Capture the cell that displays the provided text and extract its (x, y) central coordinate. 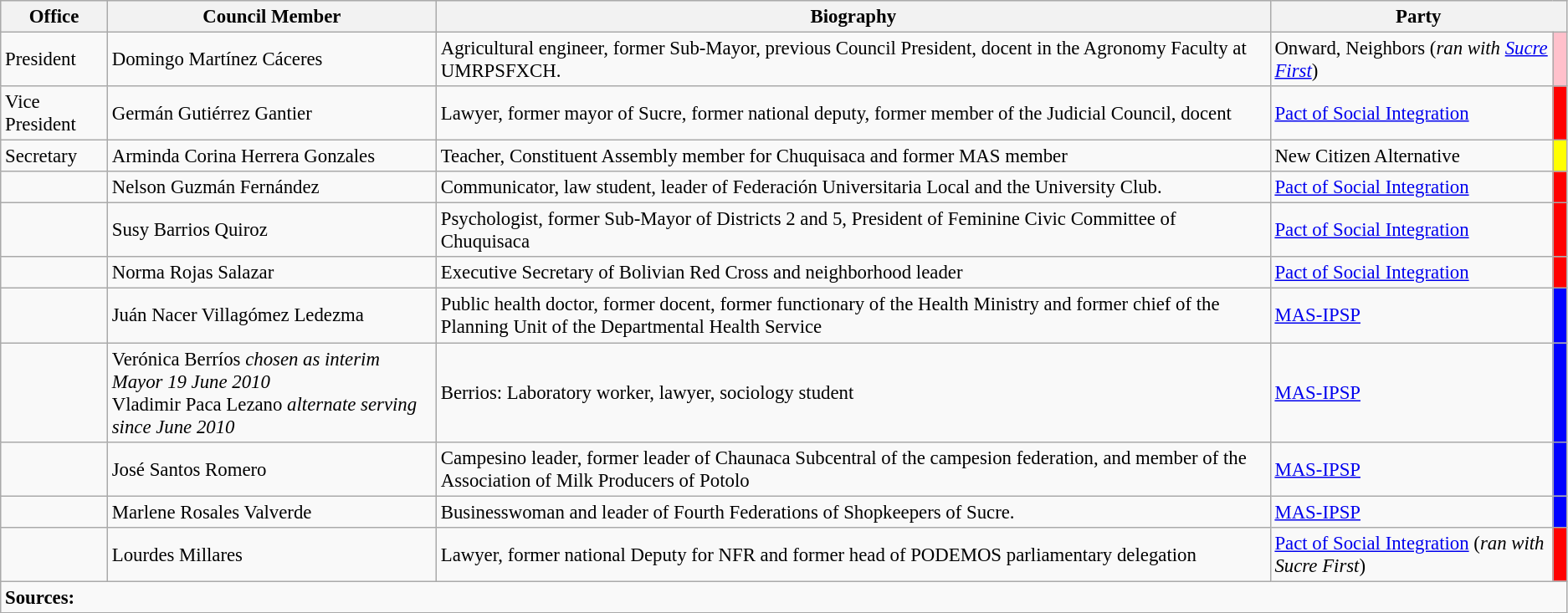
Sources: (784, 597)
Juán Nacer Villagómez Ledezma (271, 316)
Pact of Social Integration (ran with Sucre First) (1412, 554)
Onward, Neighbors (ran with Sucre First) (1412, 60)
Lawyer, former national Deputy for NFR and former head of PODEMOS parliamentary delegation (853, 554)
Businesswoman and leader of Fourth Federations of Shopkeepers of Sucre. (853, 512)
President (54, 60)
Arminda Corina Herrera Gonzales (271, 156)
Nelson Guzmán Fernández (271, 187)
José Santos Romero (271, 468)
Norma Rojas Salazar (271, 273)
Executive Secretary of Bolivian Red Cross and neighborhood leader (853, 273)
Lourdes Millares (271, 554)
Campesino leader, former leader of Chaunaca Subcentral of the campesion federation, and member of the Association of Milk Producers of Potolo (853, 468)
New Citizen Alternative (1412, 156)
Communicator, law student, leader of Federación Universitaria Local and the University Club. (853, 187)
Teacher, Constituent Assembly member for Chuquisaca and former MAS member (853, 156)
Council Member (271, 17)
Vice President (54, 114)
Berrios: Laboratory worker, lawyer, sociology student (853, 393)
Marlene Rosales Valverde (271, 512)
Verónica Berríos chosen as interim Mayor 19 June 2010 Vladimir Paca Lezano alternate serving since June 2010 (271, 393)
Party (1418, 17)
Lawyer, former mayor of Sucre, former national deputy, former member of the Judicial Council, docent (853, 114)
Agricultural engineer, former Sub-Mayor, previous Council President, docent in the Agronomy Faculty at UMRPSFXCH. (853, 60)
Biography (853, 17)
Susy Barrios Quiroz (271, 231)
Germán Gutiérrez Gantier (271, 114)
Office (54, 17)
Secretary (54, 156)
Domingo Martínez Cáceres (271, 60)
Psychologist, former Sub-Mayor of Districts 2 and 5, President of Feminine Civic Committee of Chuquisaca (853, 231)
